Scan for the cell matching the given text and deliver its [x, y] coordinate at center. 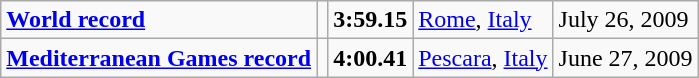
Mediterranean Games record [159, 58]
June 27, 2009 [626, 58]
Rome, Italy [483, 20]
3:59.15 [370, 20]
Pescara, Italy [483, 58]
July 26, 2009 [626, 20]
4:00.41 [370, 58]
World record [159, 20]
